Identify which cell holds the provided text, then report its (X, Y) central coordinate. 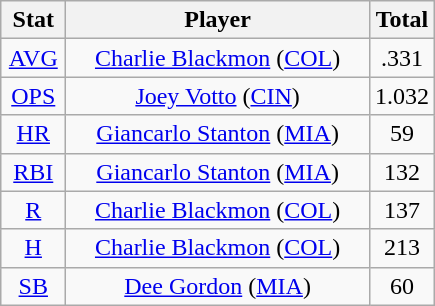
59 (402, 134)
RBI (34, 172)
60 (402, 286)
OPS (34, 96)
213 (402, 248)
R (34, 210)
Stat (34, 20)
.331 (402, 58)
Dee Gordon (MIA) (218, 286)
HR (34, 134)
Player (218, 20)
H (34, 248)
132 (402, 172)
AVG (34, 58)
137 (402, 210)
SB (34, 286)
Total (402, 20)
1.032 (402, 96)
Joey Votto (CIN) (218, 96)
